For the text-containing cell, return its midpoint in (x, y) coordinate format. 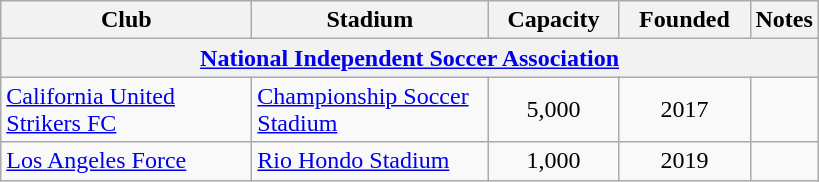
Stadium (370, 20)
Los Angeles Force (126, 161)
Founded (684, 20)
5,000 (554, 110)
National Independent Soccer Association (410, 58)
1,000 (554, 161)
Notes (784, 20)
California United Strikers FC (126, 110)
Rio Hondo Stadium (370, 161)
Club (126, 20)
Championship Soccer Stadium (370, 110)
2019 (684, 161)
Capacity (554, 20)
2017 (684, 110)
